Identify which cell holds the provided text, then report its [X, Y] central coordinate. 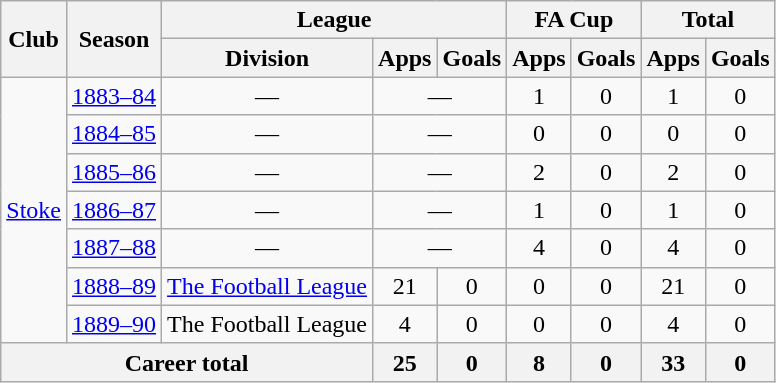
1886–87 [114, 210]
33 [673, 362]
1887–88 [114, 248]
Total [708, 20]
1884–85 [114, 134]
League [334, 20]
25 [405, 362]
8 [539, 362]
Stoke [34, 210]
1889–90 [114, 324]
Club [34, 39]
Career total [187, 362]
Season [114, 39]
Division [268, 58]
FA Cup [574, 20]
1888–89 [114, 286]
1885–86 [114, 172]
1883–84 [114, 96]
